Search for the cell housing the specified text and yield its [x, y] center coordinate. 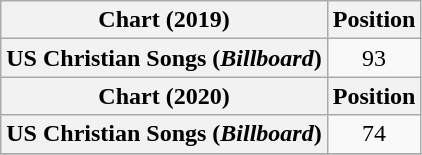
Chart (2019) [164, 20]
Chart (2020) [164, 96]
74 [374, 134]
93 [374, 58]
